Locate the cell with the specified text and output its [X, Y] center coordinate. 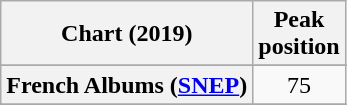
Chart (2019) [127, 34]
French Albums (SNEP) [127, 85]
75 [299, 85]
Peakposition [299, 34]
